Determine the [x, y] coordinate at the center of the cell enclosing the given text.  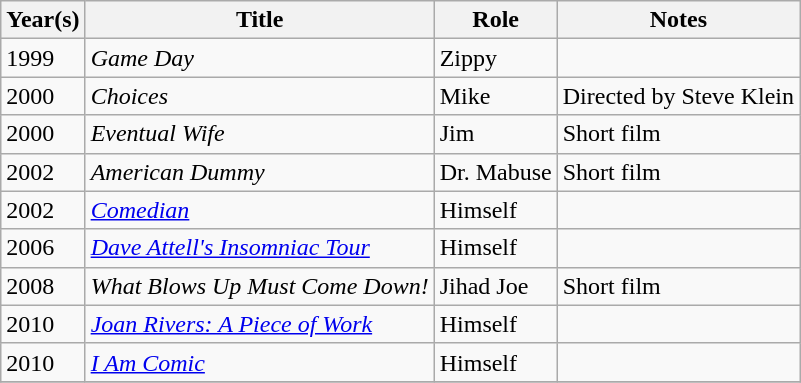
Dave Attell's Insomniac Tour [260, 248]
Comedian [260, 210]
I Am Comic [260, 362]
Notes [678, 20]
American Dummy [260, 172]
What Blows Up Must Come Down! [260, 286]
Zippy [496, 58]
1999 [43, 58]
Mike [496, 96]
Eventual Wife [260, 134]
Directed by Steve Klein [678, 96]
Game Day [260, 58]
Dr. Mabuse [496, 172]
Choices [260, 96]
Role [496, 20]
Jihad Joe [496, 286]
Title [260, 20]
2008 [43, 286]
Year(s) [43, 20]
Jim [496, 134]
2006 [43, 248]
Joan Rivers: A Piece of Work [260, 324]
